Output the [x, y] coordinate of the center of the cell containing the given text.  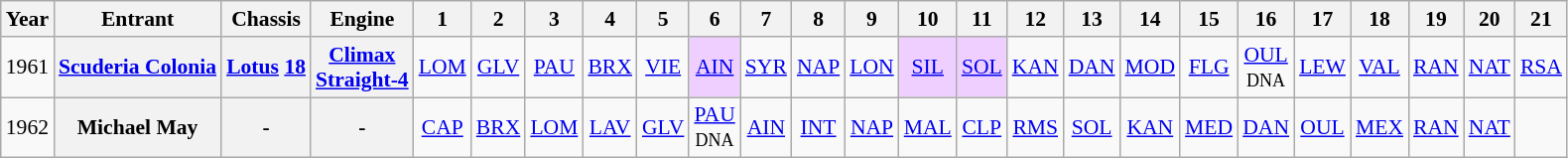
5 [663, 19]
LAV [609, 127]
1961 [28, 68]
Year [28, 19]
6 [715, 19]
19 [1436, 19]
MAL [928, 127]
LEW [1322, 68]
MEX [1379, 127]
2 [498, 19]
PAUDNA [715, 127]
14 [1151, 19]
VAL [1379, 68]
10 [928, 19]
RMS [1036, 127]
MED [1209, 127]
CLP [982, 127]
PAU [554, 68]
MOD [1151, 68]
SYR [766, 68]
Engine [362, 19]
CAP [443, 127]
13 [1092, 19]
SIL [928, 68]
7 [766, 19]
21 [1541, 19]
OUL [1322, 127]
9 [871, 19]
RSA [1541, 68]
ClimaxStraight-4 [362, 68]
16 [1266, 19]
INT [818, 127]
8 [818, 19]
1 [443, 19]
VIE [663, 68]
12 [1036, 19]
Chassis [266, 19]
Michael May [137, 127]
OULDNA [1266, 68]
15 [1209, 19]
FLG [1209, 68]
17 [1322, 19]
Entrant [137, 19]
LON [871, 68]
20 [1490, 19]
Scuderia Colonia [137, 68]
Lotus 18 [266, 68]
18 [1379, 19]
11 [982, 19]
4 [609, 19]
1962 [28, 127]
3 [554, 19]
